Provide the [X, Y] coordinate of the cell's center where the given text is located.  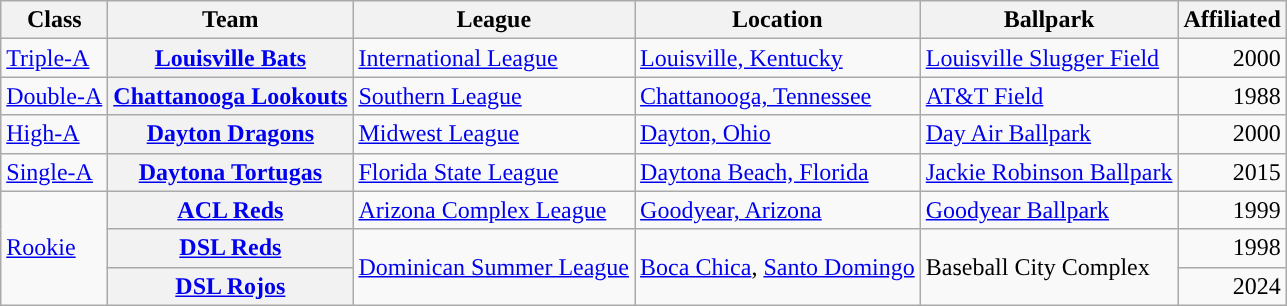
Goodyear Ballpark [1049, 210]
1998 [1232, 248]
Florida State League [494, 172]
Daytona Beach, Florida [778, 172]
Louisville Slugger Field [1049, 58]
Location [778, 20]
Dayton, Ohio [778, 134]
Dayton Dragons [230, 134]
Southern League [494, 96]
Triple-A [54, 58]
DSL Rojos [230, 286]
Daytona Tortugas [230, 172]
Team [230, 20]
Midwest League [494, 134]
Louisville Bats [230, 58]
Rookie [54, 248]
Goodyear, Arizona [778, 210]
1999 [1232, 210]
AT&T Field [1049, 96]
Double-A [54, 96]
Chattanooga Lookouts [230, 96]
Baseball City Complex [1049, 267]
ACL Reds [230, 210]
Class [54, 20]
High-A [54, 134]
DSL Reds [230, 248]
Affiliated [1232, 20]
Day Air Ballpark [1049, 134]
Jackie Robinson Ballpark [1049, 172]
Chattanooga, Tennessee [778, 96]
Single-A [54, 172]
International League [494, 58]
Louisville, Kentucky [778, 58]
League [494, 20]
Ballpark [1049, 20]
2024 [1232, 286]
2015 [1232, 172]
Arizona Complex League [494, 210]
Boca Chica, Santo Domingo [778, 267]
Dominican Summer League [494, 267]
1988 [1232, 96]
